Determine the [X, Y] coordinate at the center of the cell enclosing the given text.  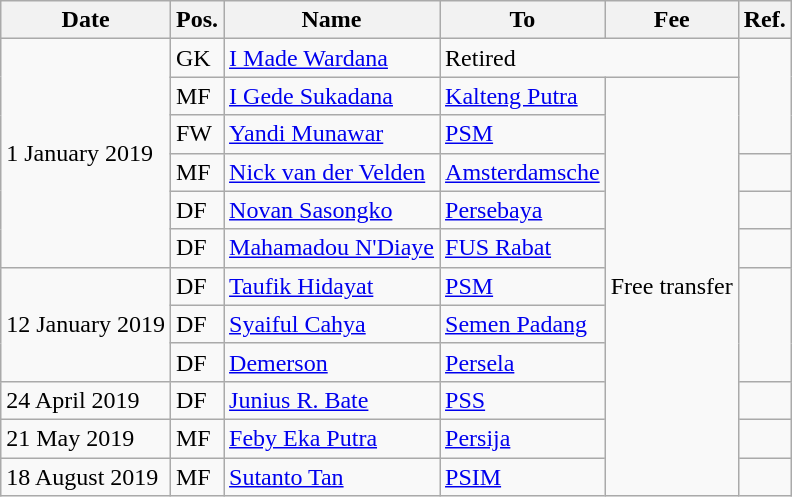
Date [86, 20]
Pos. [196, 20]
Fee [672, 20]
FW [196, 134]
Retired [590, 58]
PSIM [523, 477]
Persija [523, 438]
PSS [523, 400]
Syaiful Cahya [332, 324]
Demerson [332, 362]
I Gede Sukadana [332, 96]
1 January 2019 [86, 153]
Semen Padang [523, 324]
12 January 2019 [86, 324]
Taufik Hidayat [332, 286]
21 May 2019 [86, 438]
GK [196, 58]
Kalteng Putra [523, 96]
Nick van der Velden [332, 172]
24 April 2019 [86, 400]
To [523, 20]
Persela [523, 362]
Yandi Munawar [332, 134]
FUS Rabat [523, 248]
18 August 2019 [86, 477]
Feby Eka Putra [332, 438]
Ref. [764, 20]
Sutanto Tan [332, 477]
I Made Wardana [332, 58]
Persebaya [523, 210]
Junius R. Bate [332, 400]
Amsterdamsche [523, 172]
Name [332, 20]
Free transfer [672, 286]
Mahamadou N'Diaye [332, 248]
Novan Sasongko [332, 210]
